Search for the cell housing the specified text and yield its (x, y) center coordinate. 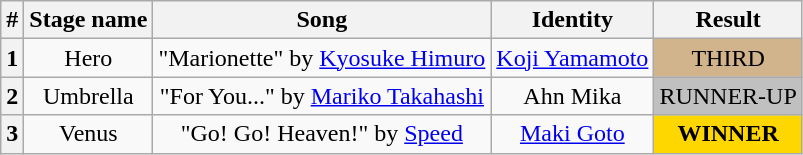
Venus (88, 134)
2 (12, 96)
Hero (88, 58)
THIRD (728, 58)
Stage name (88, 20)
Umbrella (88, 96)
Result (728, 20)
3 (12, 134)
Identity (572, 20)
Koji Yamamoto (572, 58)
Ahn Mika (572, 96)
Maki Goto (572, 134)
"For You..." by Mariko Takahashi (322, 96)
# (12, 20)
RUNNER-UP (728, 96)
1 (12, 58)
"Marionette" by Kyosuke Himuro (322, 58)
Song (322, 20)
WINNER (728, 134)
"Go! Go! Heaven!" by Speed (322, 134)
